Detect which cell encompasses the target text, then output its [x, y] center coordinate. 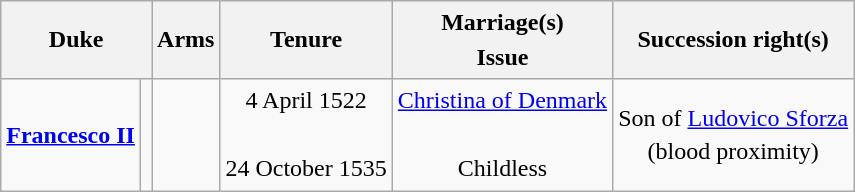
Christina of DenmarkChildless [502, 135]
4 April 152224 October 1535 [306, 135]
Marriage(s)Issue [502, 40]
Son of Ludovico Sforza(blood proximity) [734, 135]
Tenure [306, 40]
Arms [186, 40]
Duke [76, 40]
Succession right(s) [734, 40]
Francesco II [71, 135]
